Detect which cell encompasses the target text, then output its (X, Y) center coordinate. 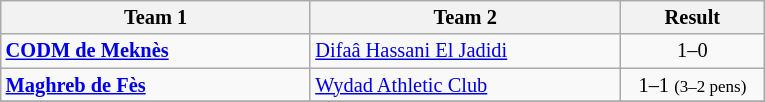
Difaâ Hassani El Jadidi (465, 51)
Team 1 (156, 17)
Wydad Athletic Club (465, 85)
Maghreb de Fès (156, 85)
1–1 (3–2 pens) (692, 85)
1–0 (692, 51)
Result (692, 17)
CODM de Meknès (156, 51)
Team 2 (465, 17)
